Locate the cell with the specified text and output its [X, Y] center coordinate. 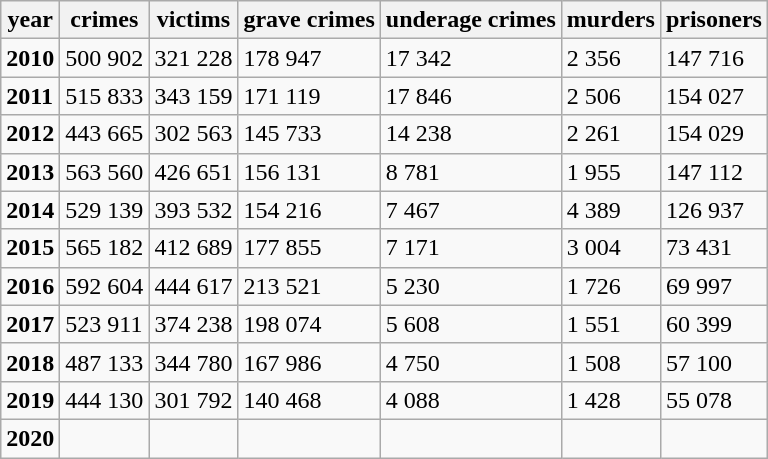
154 216 [309, 210]
154 027 [714, 96]
126 937 [714, 210]
murders [610, 20]
374 238 [194, 324]
57 100 [714, 362]
4 389 [610, 210]
grave crimes [309, 20]
321 228 [194, 58]
1 726 [610, 286]
1 551 [610, 324]
2014 [30, 210]
177 855 [309, 248]
2020 [30, 438]
592 604 [104, 286]
2015 [30, 248]
55 078 [714, 400]
1 508 [610, 362]
2010 [30, 58]
17 342 [470, 58]
1 428 [610, 400]
victims [194, 20]
523 911 [104, 324]
178 947 [309, 58]
8 781 [470, 172]
2 356 [610, 58]
500 902 [104, 58]
213 521 [309, 286]
2 506 [610, 96]
5 230 [470, 286]
2019 [30, 400]
302 563 [194, 134]
5 608 [470, 324]
393 532 [194, 210]
2017 [30, 324]
7 171 [470, 248]
underage crimes [470, 20]
515 833 [104, 96]
2 261 [610, 134]
443 665 [104, 134]
73 431 [714, 248]
565 182 [104, 248]
140 468 [309, 400]
487 133 [104, 362]
301 792 [194, 400]
4 750 [470, 362]
2013 [30, 172]
1 955 [610, 172]
156 131 [309, 172]
529 139 [104, 210]
444 617 [194, 286]
147 112 [714, 172]
563 560 [104, 172]
prisoners [714, 20]
198 074 [309, 324]
2016 [30, 286]
17 846 [470, 96]
year [30, 20]
60 399 [714, 324]
crimes [104, 20]
444 130 [104, 400]
167 986 [309, 362]
412 689 [194, 248]
2011 [30, 96]
426 651 [194, 172]
171 119 [309, 96]
14 238 [470, 134]
344 780 [194, 362]
2012 [30, 134]
4 088 [470, 400]
343 159 [194, 96]
2018 [30, 362]
147 716 [714, 58]
3 004 [610, 248]
154 029 [714, 134]
69 997 [714, 286]
145 733 [309, 134]
7 467 [470, 210]
